From the cell containing the given text, extract its center point as (X, Y) coordinate. 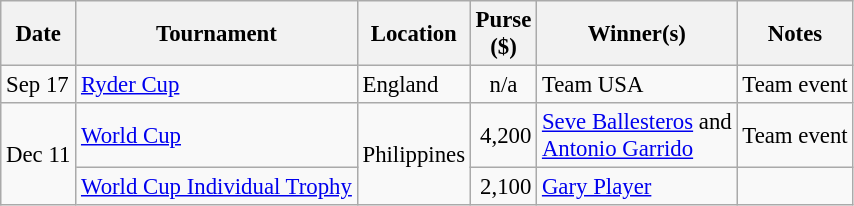
4,200 (503, 136)
Team USA (637, 85)
World Cup (217, 136)
Seve Ballesteros and Antonio Garrido (637, 136)
World Cup Individual Trophy (217, 187)
Dec 11 (38, 154)
Tournament (217, 34)
Sep 17 (38, 85)
Winner(s) (637, 34)
Purse($) (503, 34)
2,100 (503, 187)
Philippines (414, 154)
n/a (503, 85)
Ryder Cup (217, 85)
Location (414, 34)
Gary Player (637, 187)
Notes (795, 34)
Date (38, 34)
England (414, 85)
